For the text-containing cell, return its midpoint in [x, y] coordinate format. 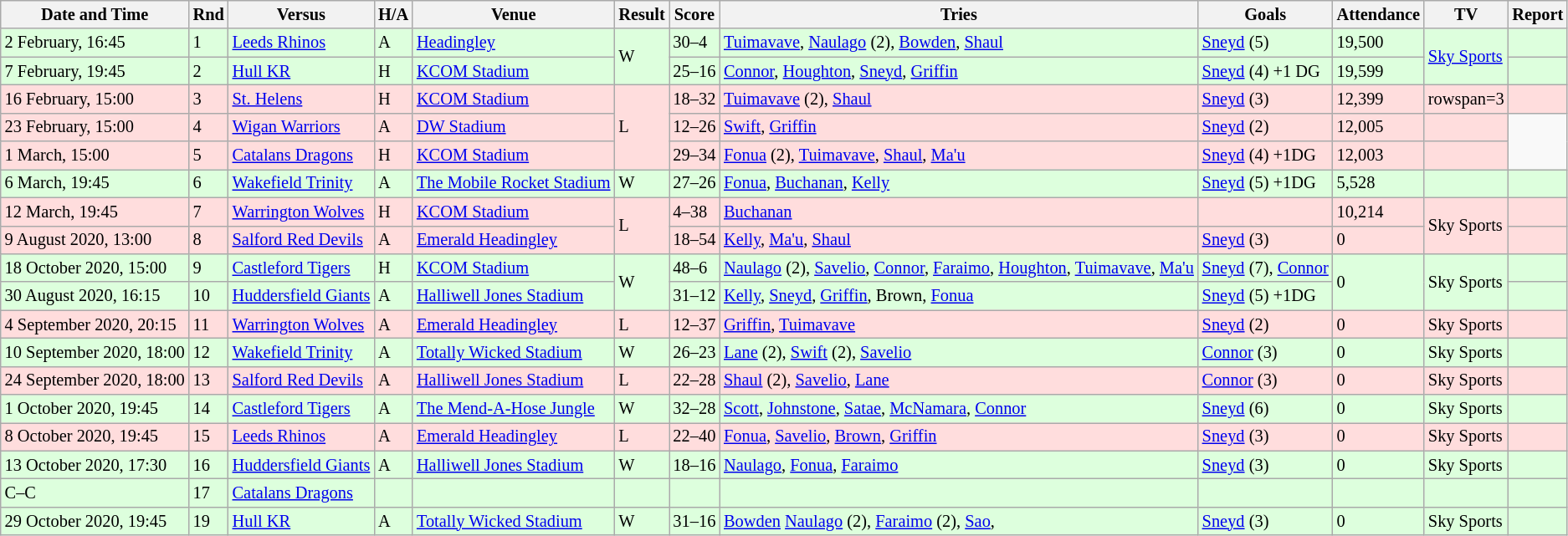
18 October 2020, 15:00 [95, 268]
Goals [1265, 14]
Rnd [209, 14]
13 October 2020, 17:30 [95, 465]
1 October 2020, 19:45 [95, 409]
19,500 [1379, 43]
Score [694, 14]
The Mobile Rocket Stadium [514, 183]
4 September 2020, 20:15 [95, 324]
22–28 [694, 380]
Venue [514, 14]
12 March, 19:45 [95, 212]
Buchanan [959, 212]
16 [209, 465]
Tuimavave, Naulago (2), Bowden, Shaul [959, 43]
2 February, 16:45 [95, 43]
Attendance [1379, 14]
14 [209, 409]
10 [209, 296]
2 [209, 71]
10,214 [1379, 212]
27–26 [694, 183]
Naulago, Fonua, Faraimo [959, 465]
6 [209, 183]
7 [209, 212]
1 March, 15:00 [95, 156]
8 October 2020, 19:45 [95, 436]
12,005 [1379, 127]
5 [209, 156]
12–37 [694, 324]
12 [209, 352]
Headingley [514, 43]
12,003 [1379, 156]
Sneyd (4) +1DG [1265, 156]
Lane (2), Swift (2), Savelio [959, 352]
11 [209, 324]
Shaul (2), Savelio, Lane [959, 380]
Sneyd (4) +1 DG [1265, 71]
Sneyd (7), Connor [1265, 268]
10 September 2020, 18:00 [95, 352]
22–40 [694, 436]
Swift, Griffin [959, 127]
1 [209, 43]
Sneyd (6) [1265, 409]
30–4 [694, 43]
Versus [301, 14]
5,528 [1379, 183]
25–16 [694, 71]
Griffin, Tuimavave [959, 324]
Sneyd (5) [1265, 43]
18–54 [694, 240]
48–6 [694, 268]
rowspan=3 [1466, 99]
12–26 [694, 127]
15 [209, 436]
23 February, 15:00 [95, 127]
7 February, 19:45 [95, 71]
Kelly, Ma'u, Shaul [959, 240]
18–16 [694, 465]
Report [1538, 14]
Tries [959, 14]
16 February, 15:00 [95, 99]
26–23 [694, 352]
6 March, 19:45 [95, 183]
29 October 2020, 19:45 [95, 521]
3 [209, 99]
Tuimavave (2), Shaul [959, 99]
12,399 [1379, 99]
Fonua, Savelio, Brown, Griffin [959, 436]
Date and Time [95, 14]
18–32 [694, 99]
4–38 [694, 212]
9 August 2020, 13:00 [95, 240]
24 September 2020, 18:00 [95, 380]
Fonua (2), Tuimavave, Shaul, Ma'u [959, 156]
13 [209, 380]
19,599 [1379, 71]
31–12 [694, 296]
DW Stadium [514, 127]
TV [1466, 14]
30 August 2020, 16:15 [95, 296]
4 [209, 127]
Connor, Houghton, Sneyd, Griffin [959, 71]
Wigan Warriors [301, 127]
Result [641, 14]
The Mend-A-Hose Jungle [514, 409]
9 [209, 268]
St. Helens [301, 99]
C–C [95, 493]
31–16 [694, 521]
17 [209, 493]
19 [209, 521]
29–34 [694, 156]
Fonua, Buchanan, Kelly [959, 183]
Naulago (2), Savelio, Connor, Faraimo, Houghton, Tuimavave, Ma'u [959, 268]
Bowden Naulago (2), Faraimo (2), Sao, [959, 521]
8 [209, 240]
H/A [393, 14]
Kelly, Sneyd, Griffin, Brown, Fonua [959, 296]
32–28 [694, 409]
Scott, Johnstone, Satae, McNamara, Connor [959, 409]
